Provide the (x, y) coordinate of the cell's center where the given text is located.  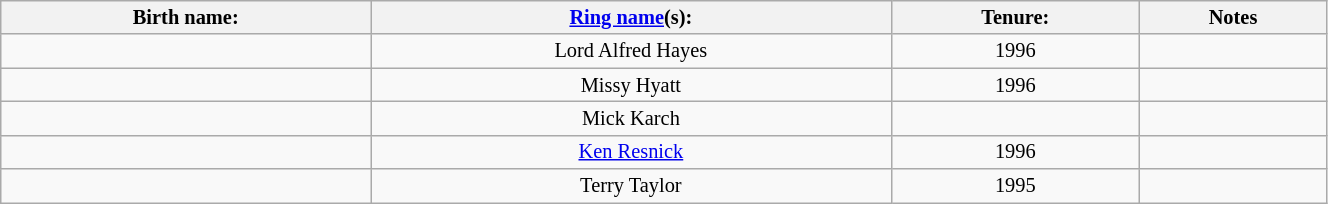
Terry Taylor (631, 186)
Ken Resnick (631, 152)
Ring name(s): (631, 17)
Notes (1234, 17)
Mick Karch (631, 118)
Birth name: (186, 17)
Missy Hyatt (631, 85)
Lord Alfred Hayes (631, 51)
1995 (1016, 186)
Tenure: (1016, 17)
